Identify which cell holds the provided text, then report its (X, Y) central coordinate. 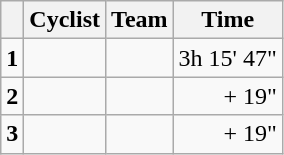
2 (12, 96)
Time (228, 20)
Team (140, 20)
1 (12, 58)
Cyclist (65, 20)
3 (12, 134)
3h 15' 47" (228, 58)
